Detect which cell encompasses the target text, then output its (X, Y) center coordinate. 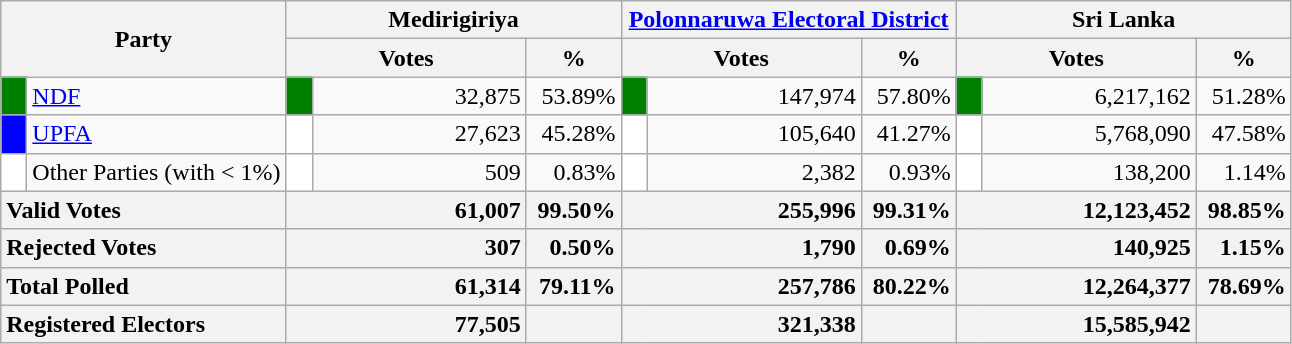
47.58% (1244, 134)
6,217,162 (1089, 96)
41.27% (908, 134)
Sri Lanka (1124, 20)
98.85% (1244, 210)
77,505 (406, 324)
0.69% (908, 248)
509 (419, 172)
NDF (156, 96)
80.22% (908, 286)
257,786 (741, 286)
27,623 (419, 134)
138,200 (1089, 172)
Registered Electors (144, 324)
57.80% (908, 96)
53.89% (574, 96)
99.31% (908, 210)
1.15% (1244, 248)
147,974 (754, 96)
32,875 (419, 96)
Total Polled (144, 286)
61,007 (406, 210)
255,996 (741, 210)
Other Parties (with < 1%) (156, 172)
Polonnaruwa Electoral District (788, 20)
0.50% (574, 248)
61,314 (406, 286)
105,640 (754, 134)
UPFA (156, 134)
15,585,942 (1076, 324)
307 (406, 248)
140,925 (1076, 248)
Rejected Votes (144, 248)
1,790 (741, 248)
0.93% (908, 172)
12,123,452 (1076, 210)
99.50% (574, 210)
51.28% (1244, 96)
45.28% (574, 134)
Party (144, 39)
5,768,090 (1089, 134)
1.14% (1244, 172)
78.69% (1244, 286)
79.11% (574, 286)
Valid Votes (144, 210)
12,264,377 (1076, 286)
0.83% (574, 172)
Medirigiriya (454, 20)
321,338 (741, 324)
2,382 (754, 172)
